Scan for the cell matching the given text and deliver its [X, Y] coordinate at center. 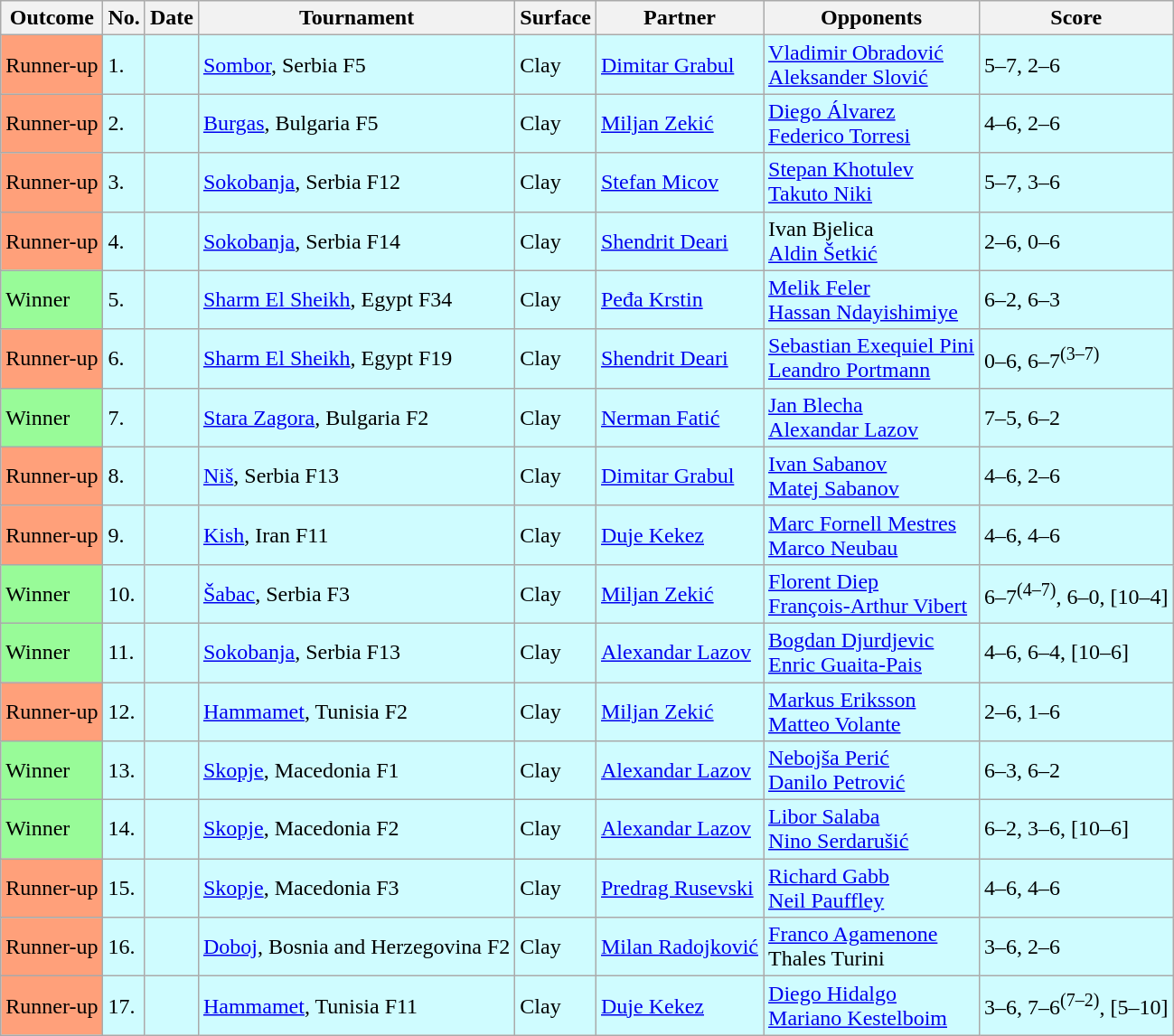
Franco Agamenone Thales Turini [871, 947]
2. [124, 123]
Sokobanja, Serbia F14 [356, 240]
Tournament [356, 18]
Skopje, Macedonia F2 [356, 830]
Peđa Krstin [680, 300]
12. [124, 711]
6. [124, 358]
Richard Gabb Neil Pauffley [871, 888]
Jan Blecha Alexandar Lazov [871, 418]
Ivan Sabanov Matej Sabanov [871, 476]
5–7, 2–6 [1076, 65]
Ivan Bjelica Aldin Šetkić [871, 240]
Kish, Iran F11 [356, 535]
Skopje, Macedonia F1 [356, 770]
Nebojša Perić Danilo Petrović [871, 770]
4–6, 6–4, [10–6] [1076, 653]
17. [124, 1005]
Vladimir Obradović Aleksander Slović [871, 65]
Diego Hidalgo Mariano Kestelboim [871, 1005]
No. [124, 18]
Hammamet, Tunisia F11 [356, 1005]
9. [124, 535]
Bogdan Djurdjevic Enric Guaita-Pais [871, 653]
Sharm El Sheikh, Egypt F19 [356, 358]
2–6, 1–6 [1076, 711]
Florent Diep François-Arthur Vibert [871, 593]
Stefan Micov [680, 183]
3. [124, 183]
7–5, 6–2 [1076, 418]
Outcome [52, 18]
Partner [680, 18]
2–6, 0–6 [1076, 240]
Diego Álvarez Federico Torresi [871, 123]
10. [124, 593]
Sokobanja, Serbia F13 [356, 653]
6–7(4–7), 6–0, [10–4] [1076, 593]
Marc Fornell Mestres Marco Neubau [871, 535]
Stepan Khotulev Takuto Niki [871, 183]
13. [124, 770]
Nerman Fatić [680, 418]
Libor Salaba Nino Serdarušić [871, 830]
7. [124, 418]
3–6, 7–6(7–2), [5–10] [1076, 1005]
Sebastian Exequiel Pini Leandro Portmann [871, 358]
Šabac, Serbia F3 [356, 593]
6–2, 3–6, [10–6] [1076, 830]
Opponents [871, 18]
Markus Eriksson Matteo Volante [871, 711]
Sokobanja, Serbia F12 [356, 183]
16. [124, 947]
5. [124, 300]
Predrag Rusevski [680, 888]
Hammamet, Tunisia F2 [356, 711]
15. [124, 888]
Date [172, 18]
Score [1076, 18]
6–3, 6–2 [1076, 770]
14. [124, 830]
Sombor, Serbia F5 [356, 65]
Stara Zagora, Bulgaria F2 [356, 418]
Melik Feler Hassan Ndayishimiye [871, 300]
5–7, 3–6 [1076, 183]
Burgas, Bulgaria F5 [356, 123]
Skopje, Macedonia F3 [356, 888]
Surface [556, 18]
6–2, 6–3 [1076, 300]
Niš, Serbia F13 [356, 476]
Milan Radojković [680, 947]
8. [124, 476]
0–6, 6–7(3–7) [1076, 358]
3–6, 2–6 [1076, 947]
4. [124, 240]
Doboj, Bosnia and Herzegovina F2 [356, 947]
1. [124, 65]
Sharm El Sheikh, Egypt F34 [356, 300]
11. [124, 653]
